Return the (X, Y) coordinate for the center point of the cell that contains the specified text.  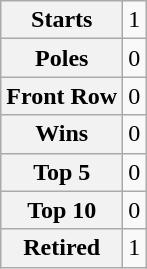
Front Row (62, 96)
Wins (62, 134)
Retired (62, 248)
Starts (62, 20)
Poles (62, 58)
Top 5 (62, 172)
Top 10 (62, 210)
